Return the (x, y) coordinate for the center point of the cell that contains the specified text.  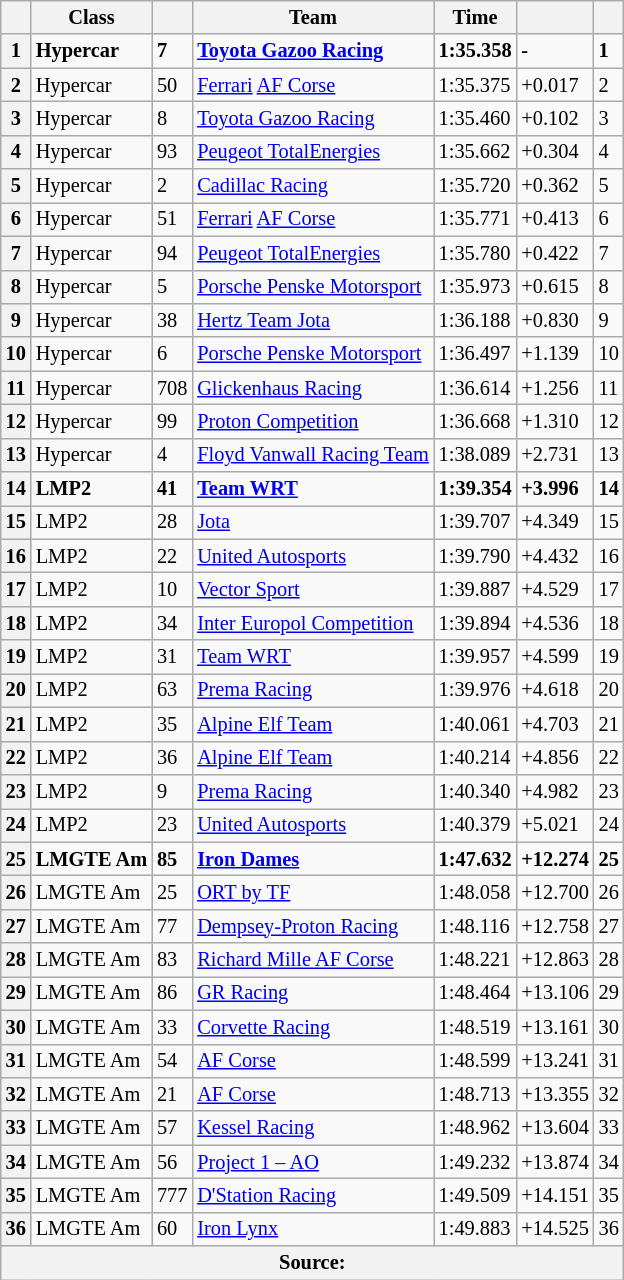
1:40.340 (476, 791)
+12.863 (554, 960)
+0.413 (554, 219)
1:36.497 (476, 354)
Vector Sport (312, 589)
Richard Mille AF Corse (312, 960)
1:48.058 (476, 892)
1:39.790 (476, 556)
1:48.713 (476, 1094)
51 (172, 219)
1:35.358 (476, 51)
1:35.720 (476, 186)
D'Station Racing (312, 1195)
1:36.188 (476, 320)
Jota (312, 522)
1:39.354 (476, 489)
+12.758 (554, 926)
+4.599 (554, 657)
85 (172, 859)
Hertz Team Jota (312, 320)
1:40.061 (476, 724)
1:35.662 (476, 152)
+0.017 (554, 85)
1:39.976 (476, 690)
54 (172, 1061)
1:48.116 (476, 926)
+5.021 (554, 825)
+13.355 (554, 1094)
1:49.509 (476, 1195)
1:40.379 (476, 825)
1:35.973 (476, 287)
+4.536 (554, 623)
Cadillac Racing (312, 186)
Class (92, 17)
38 (172, 320)
+4.982 (554, 791)
1:48.464 (476, 993)
+0.102 (554, 118)
+4.703 (554, 724)
1:48.962 (476, 1128)
1:39.957 (476, 657)
Inter Europol Competition (312, 623)
Source: (312, 1263)
83 (172, 960)
+4.529 (554, 589)
Corvette Racing (312, 1027)
41 (172, 489)
60 (172, 1229)
+0.615 (554, 287)
1:35.375 (476, 85)
1:48.221 (476, 960)
1:39.707 (476, 522)
+12.274 (554, 859)
1:49.232 (476, 1162)
93 (172, 152)
1:47.632 (476, 859)
Project 1 – AO (312, 1162)
- (554, 51)
+4.618 (554, 690)
77 (172, 926)
+0.362 (554, 186)
1:35.460 (476, 118)
+3.996 (554, 489)
1:48.519 (476, 1027)
1:35.780 (476, 253)
777 (172, 1195)
+14.525 (554, 1229)
+13.241 (554, 1061)
+14.151 (554, 1195)
+0.304 (554, 152)
1:48.599 (476, 1061)
57 (172, 1128)
+13.106 (554, 993)
1:40.214 (476, 758)
+0.422 (554, 253)
1:36.614 (476, 388)
+1.256 (554, 388)
Dempsey-Proton Racing (312, 926)
63 (172, 690)
+13.874 (554, 1162)
1:39.894 (476, 623)
+4.432 (554, 556)
Iron Dames (312, 859)
Time (476, 17)
GR Racing (312, 993)
+2.731 (554, 455)
1:36.668 (476, 421)
+1.139 (554, 354)
+4.856 (554, 758)
+13.161 (554, 1027)
+13.604 (554, 1128)
Glickenhaus Racing (312, 388)
Team (312, 17)
50 (172, 85)
99 (172, 421)
56 (172, 1162)
1:49.883 (476, 1229)
94 (172, 253)
1:39.887 (476, 589)
708 (172, 388)
86 (172, 993)
Floyd Vanwall Racing Team (312, 455)
ORT by TF (312, 892)
Kessel Racing (312, 1128)
Proton Competition (312, 421)
+12.700 (554, 892)
1:35.771 (476, 219)
+4.349 (554, 522)
Iron Lynx (312, 1229)
+0.830 (554, 320)
+1.310 (554, 421)
1:38.089 (476, 455)
